Return (x, y) of the center of cell containing provided text 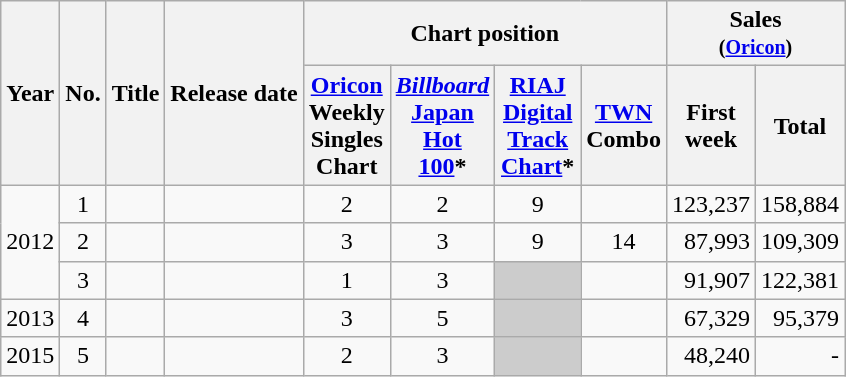
Chart position (484, 34)
158,884 (800, 204)
95,379 (800, 318)
TWNCombo (624, 126)
BillboardJapanHot100* (442, 126)
Year (30, 93)
2013 (30, 318)
Total (800, 126)
122,381 (800, 280)
2012 (30, 242)
OriconWeeklySinglesChart (346, 126)
RIAJDigitalTrackChart* (538, 126)
No. (83, 93)
123,237 (710, 204)
Release date (234, 93)
67,329 (710, 318)
48,240 (710, 356)
4 (83, 318)
- (800, 356)
2015 (30, 356)
Sales(Oricon) (755, 34)
Title (136, 93)
87,993 (710, 242)
91,907 (710, 280)
Firstweek (710, 126)
14 (624, 242)
109,309 (800, 242)
